For the text-containing cell, return its midpoint in [X, Y] coordinate format. 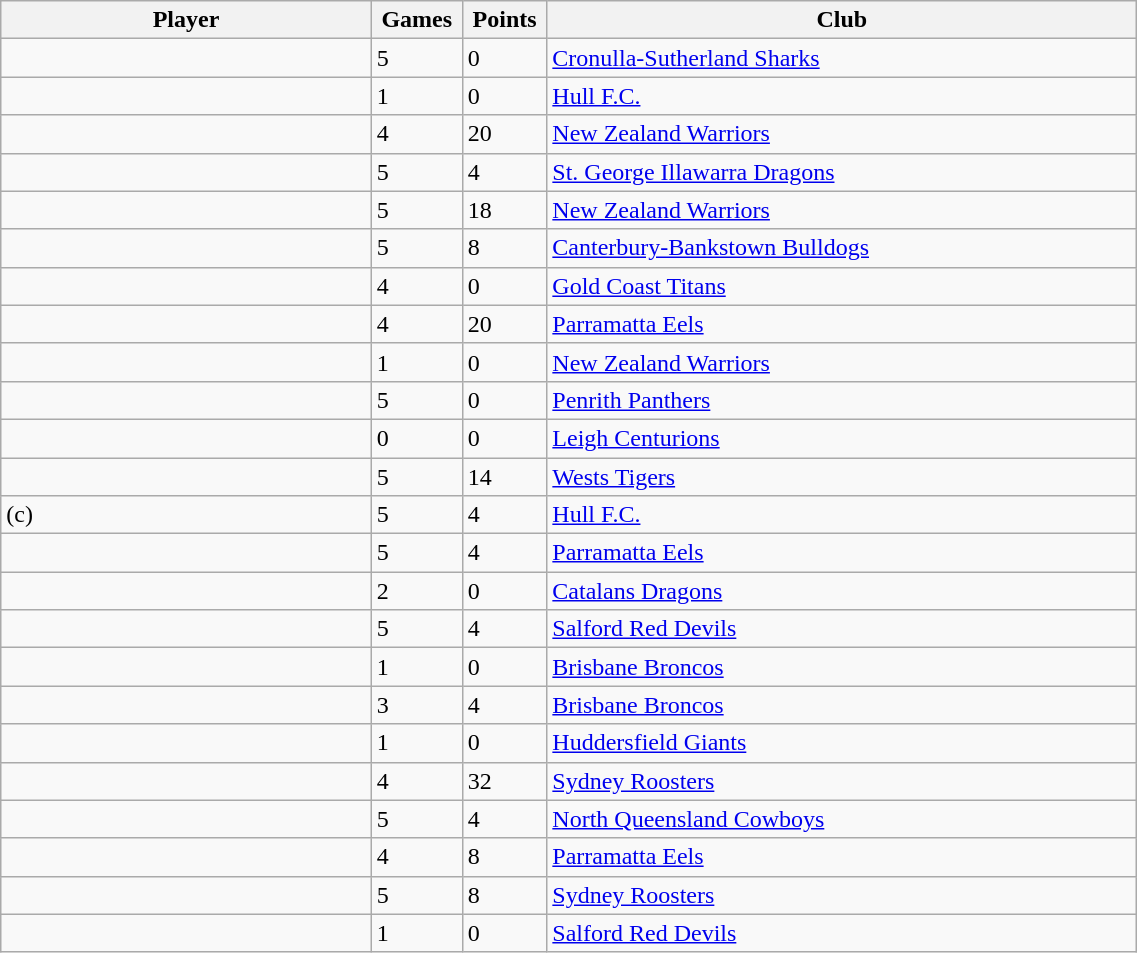
St. George Illawarra Dragons [842, 172]
32 [504, 781]
Cronulla-Sutherland Sharks [842, 58]
Catalans Dragons [842, 591]
Penrith Panthers [842, 400]
2 [416, 591]
Gold Coast Titans [842, 286]
3 [416, 705]
Player [186, 20]
14 [504, 477]
Club [842, 20]
Canterbury-Bankstown Bulldogs [842, 248]
(c) [186, 515]
Points [504, 20]
Wests Tigers [842, 477]
North Queensland Cowboys [842, 819]
Huddersfield Giants [842, 743]
Games [416, 20]
Leigh Centurions [842, 438]
18 [504, 210]
